Find where the given text appears and provide that cell's center as (x, y) coordinate. 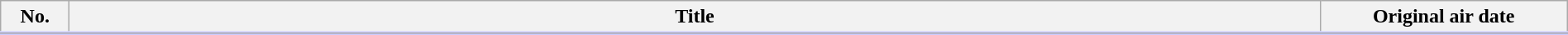
No. (35, 17)
Title (695, 17)
Original air date (1444, 17)
